Capture the cell that displays the provided text and extract its [x, y] central coordinate. 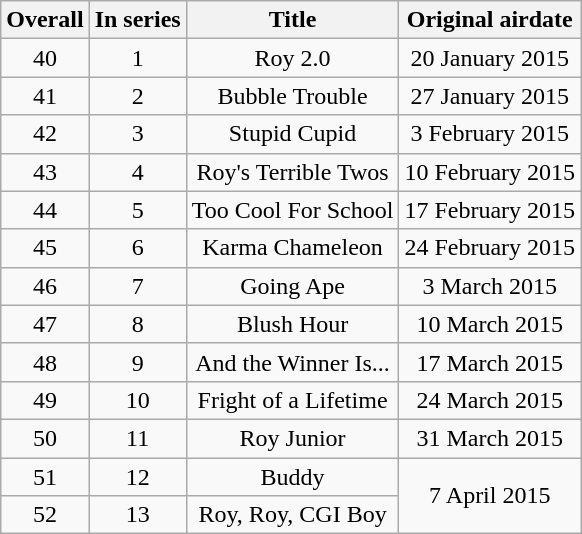
Overall [45, 20]
10 [138, 400]
Karma Chameleon [292, 248]
Blush Hour [292, 324]
48 [45, 362]
11 [138, 438]
9 [138, 362]
40 [45, 58]
46 [45, 286]
3 [138, 134]
17 March 2015 [490, 362]
Roy Junior [292, 438]
50 [45, 438]
51 [45, 477]
2 [138, 96]
6 [138, 248]
10 March 2015 [490, 324]
In series [138, 20]
7 [138, 286]
42 [45, 134]
17 February 2015 [490, 210]
Title [292, 20]
10 February 2015 [490, 172]
Roy, Roy, CGI Boy [292, 515]
1 [138, 58]
8 [138, 324]
27 January 2015 [490, 96]
Going Ape [292, 286]
44 [45, 210]
Buddy [292, 477]
Roy's Terrible Twos [292, 172]
7 April 2015 [490, 496]
24 March 2015 [490, 400]
12 [138, 477]
5 [138, 210]
Bubble Trouble [292, 96]
49 [45, 400]
43 [45, 172]
31 March 2015 [490, 438]
20 January 2015 [490, 58]
Original airdate [490, 20]
Roy 2.0 [292, 58]
Fright of a Lifetime [292, 400]
13 [138, 515]
Stupid Cupid [292, 134]
47 [45, 324]
45 [45, 248]
3 February 2015 [490, 134]
And the Winner Is... [292, 362]
52 [45, 515]
Too Cool For School [292, 210]
3 March 2015 [490, 286]
41 [45, 96]
4 [138, 172]
24 February 2015 [490, 248]
